For the text-containing cell, return its midpoint in [x, y] coordinate format. 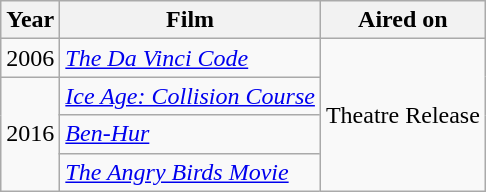
2006 [30, 58]
2016 [30, 134]
The Da Vinci Code [190, 58]
Ben-Hur [190, 134]
Year [30, 20]
Film [190, 20]
Theatre Release [402, 115]
Ice Age: Collision Course [190, 96]
The Angry Birds Movie [190, 172]
Aired on [402, 20]
